Detect which cell encompasses the target text, then output its (x, y) center coordinate. 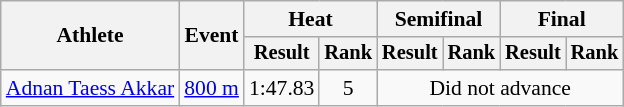
Heat (310, 19)
Did not advance (500, 88)
Athlete (90, 36)
Event (212, 36)
5 (348, 88)
Semifinal (438, 19)
1:47.83 (282, 88)
Final (562, 19)
800 m (212, 88)
Adnan Taess Akkar (90, 88)
